Find where the given text appears and provide that cell's center as (X, Y) coordinate. 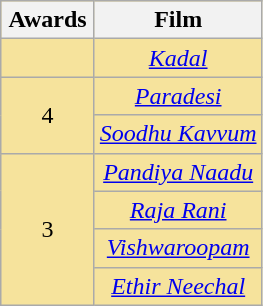
Raja Rani (178, 210)
3 (48, 229)
Ethir Neechal (178, 286)
Soodhu Kavvum (178, 134)
Vishwaroopam (178, 248)
Pandiya Naadu (178, 172)
Awards (48, 20)
Kadal (178, 58)
4 (48, 115)
Paradesi (178, 96)
Film (178, 20)
